Extract the [x, y] coordinate from the center of the cell holding the provided text.  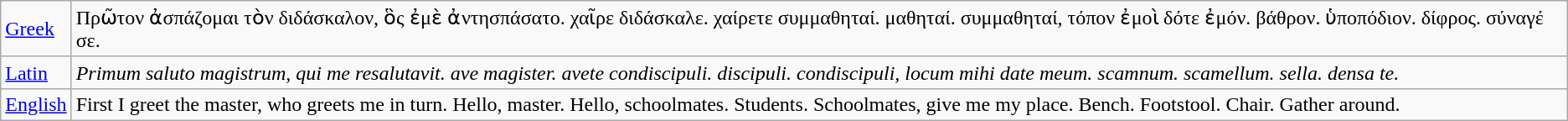
Greek [36, 29]
English [36, 104]
Latin [36, 72]
